Capture the cell that displays the provided text and extract its (x, y) central coordinate. 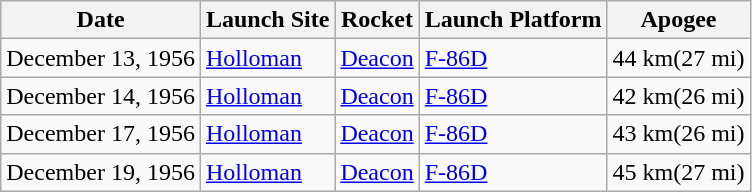
December 13, 1956 (101, 58)
45 km(27 mi) (678, 172)
42 km(26 mi) (678, 96)
Rocket (377, 20)
Date (101, 20)
43 km(26 mi) (678, 134)
Apogee (678, 20)
44 km(27 mi) (678, 58)
December 19, 1956 (101, 172)
December 17, 1956 (101, 134)
December 14, 1956 (101, 96)
Launch Site (267, 20)
Launch Platform (513, 20)
